For the text-containing cell, return its midpoint in (x, y) coordinate format. 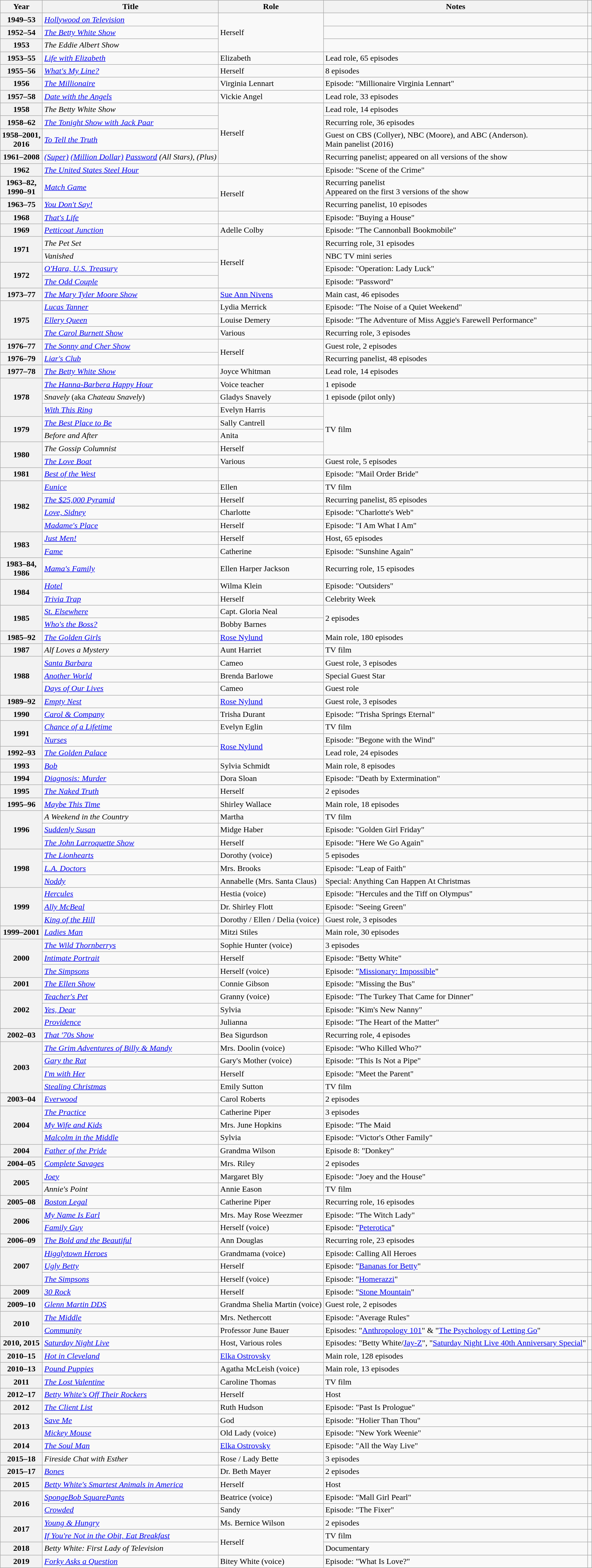
Guest role, 5 episodes (456, 461)
Young & Hungry (130, 1523)
Voice teacher (271, 384)
Old Lady (voice) (271, 1433)
1993 (22, 765)
1979 (22, 429)
Episode: "The Witch Lady" (456, 1215)
Episode: "The Noise of a Quiet Weekend" (456, 307)
Gladys Snavely (271, 397)
Episode: "Homerazzi" (456, 1279)
Save Me (130, 1420)
Hotel (130, 586)
1996 (22, 830)
1 episode (pilot only) (456, 397)
You Don't Say! (130, 205)
2009 (22, 1292)
2014 (22, 1446)
1976–79 (22, 358)
1973–77 (22, 294)
2012 (22, 1407)
The Golden Palace (130, 753)
Ugly Betty (130, 1266)
2001 (22, 984)
The Carol Burnett Show (130, 333)
2015–18 (22, 1459)
Bobby Barnes (271, 625)
Another World (130, 676)
1969 (22, 230)
St. Elsewhere (130, 612)
Episode: "The Adventure of Miss Aggie's Farewell Performance" (456, 320)
2011 (22, 1382)
Nurses (130, 740)
Episode: "Past Is Prologue" (456, 1407)
Connie Gibson (271, 984)
Episode: "Mall Girl Pearl" (456, 1497)
Episodes: "Betty White/Jay-Z", "Saturday Night Live 40th Anniversary Special" (456, 1343)
Year (22, 7)
Aunt Harriet (271, 650)
Match Game (130, 187)
Episode: "Missing the Bus" (456, 984)
Episode: "Joey and the House" (456, 1176)
Noddy (130, 881)
Episode: "Victor's Other Family" (456, 1138)
Fireside Chat with Esther (130, 1459)
Mrs. Riley (271, 1163)
The Pet Set (130, 243)
Gary the Rat (130, 1061)
Recurring role, 36 episodes (456, 122)
Episode: "I Am What I Am" (456, 525)
My Name Is Earl (130, 1215)
2015–17 (22, 1472)
Documentary (456, 1548)
Recurring panelist, 48 episodes (456, 358)
1983–84, 1986 (22, 569)
Who's the Boss? (130, 625)
Lucas Tanner (130, 307)
1971 (22, 250)
1991 (22, 733)
The Best Place to Be (130, 423)
Father of the Pride (130, 1151)
A Weekend in the Country (130, 817)
Teacher's Pet (130, 996)
Sue Ann Nivens (271, 294)
1 episode (456, 384)
Higglytown Heroes (130, 1253)
Julianna (271, 1022)
2010–13 (22, 1369)
Petticoat Junction (130, 230)
1985 (22, 618)
NBC TV mini series (456, 256)
The $25,000 Pyramid (130, 500)
Providence (130, 1022)
That's Life (130, 217)
The Odd Couple (130, 282)
Crowded (130, 1510)
Rose / Lady Bette (271, 1459)
1995–96 (22, 804)
Days of Our Lives (130, 689)
Hercules (130, 894)
Midge Haber (271, 830)
Mrs. Brooks (271, 868)
Recurring panelist Appeared on the first 3 versions of the show (456, 187)
Title (130, 7)
Mrs. Nethercott (271, 1317)
Vanished (130, 256)
Vickie Angel (271, 96)
Recurring role, 31 episodes (456, 243)
The Love Boat (130, 461)
Betty White's Smartest Animals in America (130, 1484)
Capt. Gloria Neal (271, 612)
Eunice (130, 487)
Caroline Thomas (271, 1382)
2007 (22, 1266)
The Soul Man (130, 1446)
2015 (22, 1484)
2017 (22, 1529)
Stealing Christmas (130, 1086)
Anita (271, 436)
1958–2001,2016 (22, 140)
Recurring role, 16 episodes (456, 1202)
God (271, 1420)
Episode: "The Heart of the Matter" (456, 1022)
Guest role (456, 689)
Professor June Bauer (271, 1330)
Fame (130, 551)
Brenda Barlowe (271, 676)
1989–92 (22, 701)
Trivia Trap (130, 599)
Episode: "Bananas for Betty" (456, 1266)
Episode: "Betty White" (456, 958)
1999–2001 (22, 932)
Glenn Martin DDS (130, 1305)
1980 (22, 455)
1983 (22, 545)
1992–93 (22, 753)
2003 (22, 1067)
Carol Roberts (271, 1099)
Virginia Lennart (271, 84)
Everwood (130, 1099)
Episode: "All the Way Live" (456, 1446)
2016 (22, 1504)
Bea Sigurdson (271, 1035)
Episode: "Operation: Lady Luck" (456, 269)
The Practice (130, 1112)
1958 (22, 109)
Malcolm in the Middle (130, 1138)
Episode: "Death by Extermination" (456, 778)
1975 (22, 320)
2005–08 (22, 1202)
Sophie Hunter (voice) (271, 945)
Episode: "Who Killed Who?" (456, 1048)
Martha (271, 817)
Episode: "Trisha Springs Eternal" (456, 714)
Main role, 180 episodes (456, 637)
Mitzi Stiles (271, 932)
Empty Nest (130, 701)
The Lost Valentine (130, 1382)
Santa Barbara (130, 663)
The Golden Girls (130, 637)
Bones (130, 1472)
Before and After (130, 436)
1981 (22, 474)
Episode: "This Is Not a Pipe" (456, 1061)
Mrs. May Rose Weezmer (271, 1215)
Annabelle (Mrs. Santa Claus) (271, 881)
1995 (22, 791)
Elizabeth (271, 58)
The Millionaire (130, 84)
I'm with Her (130, 1074)
1984 (22, 592)
Recurring role, 3 episodes (456, 333)
Ellery Queen (130, 320)
Gary's Mother (voice) (271, 1061)
L.A. Doctors (130, 868)
Life with Elizabeth (130, 58)
Annie Eason (271, 1189)
1956 (22, 84)
Main cast, 46 episodes (456, 294)
Evelyn Harris (271, 410)
2010–15 (22, 1356)
Suddenly Susan (130, 830)
That '70s Show (130, 1035)
1987 (22, 650)
Host, Various roles (271, 1343)
The Bold and the Beautiful (130, 1241)
The United States Steel Hour (130, 170)
Annie's Point (130, 1189)
Charlotte (271, 513)
Alf Loves a Mystery (130, 650)
2013 (22, 1426)
Lead role, 65 episodes (456, 58)
Episode: "The Turkey That Came for Dinner" (456, 996)
What's My Line? (130, 71)
1988 (22, 676)
Ladies Man (130, 932)
King of the Hill (130, 920)
The Naked Truth (130, 791)
The Tonight Show with Jack Paar (130, 122)
Lydia Merrick (271, 307)
Recurring panelist, 85 episodes (456, 500)
2002–03 (22, 1035)
Date with the Angels (130, 96)
Episode: "Seeing Green" (456, 907)
Best of the West (130, 474)
Main role, 8 episodes (456, 765)
1978 (22, 397)
Guest on CBS (Collyer), NBC (Moore), and ABC (Anderson). Main panelist (2016) (456, 140)
Just Men! (130, 538)
Lead role, 24 episodes (456, 753)
1994 (22, 778)
2002 (22, 1009)
Episode: "The Maid (456, 1125)
Host, 65 episodes (456, 538)
Dorothy (voice) (271, 855)
Dr. Shirley Flott (271, 907)
The Middle (130, 1317)
1985–92 (22, 637)
Boston Legal (130, 1202)
1949–53 (22, 20)
Special Guest Star (456, 676)
The Ellen Show (130, 984)
Hollywood on Television (130, 20)
The Eddie Albert Show (130, 45)
Episode: "Leap of Faith" (456, 868)
2010 (22, 1324)
The John Larroquette Show (130, 843)
Episode: "Charlotte's Web" (456, 513)
Intimate Portrait (130, 958)
Ellen (271, 487)
Snavely (aka Chateau Snavely) (130, 397)
The Client List (130, 1407)
Mickey Mouse (130, 1433)
Bitey White (voice) (271, 1561)
2018 (22, 1548)
1953–55 (22, 58)
Beatrice (voice) (271, 1497)
1953 (22, 45)
Episode: "The Cannonball Bookmobile" (456, 230)
The Hanna-Barbera Happy Hour (130, 384)
Madame's Place (130, 525)
The Gossip Columnist (130, 448)
Special: Anything Can Happen At Christmas (456, 881)
2006–09 (22, 1241)
Ellen Harper Jackson (271, 569)
Main role, 18 episodes (456, 804)
Dr. Beth Mayer (271, 1472)
Episode: "Buying a House" (456, 217)
Recurring panelist, 10 episodes (456, 205)
Love, Sidney (130, 513)
Sylvia Schmidt (271, 765)
The Grim Adventures of Billy & Mandy (130, 1048)
1968 (22, 217)
Community (130, 1330)
Ruth Hudson (271, 1407)
Grandma Shelia Martin (voice) (271, 1305)
Joey (130, 1176)
Margaret Bly (271, 1176)
Recurring role, 23 episodes (456, 1241)
Episode: "Sunshine Again" (456, 551)
With This Ring (130, 410)
Episode: "The Fixer" (456, 1510)
Episode: "Outsiders" (456, 586)
2019 (22, 1561)
Granny (voice) (271, 996)
Wilma Klein (271, 586)
Episode: "Scene of the Crime" (456, 170)
Main role, 30 episodes (456, 932)
The Mary Tyler Moore Show (130, 294)
Mrs. Doolin (voice) (271, 1048)
Episode: "Here We Go Again" (456, 843)
SpongeBob SquarePants (130, 1497)
1976–77 (22, 346)
2003–04 (22, 1099)
2012–17 (22, 1394)
Maybe This Time (130, 804)
Episode: "Hercules and the Tiff on Olympus" (456, 894)
To Tell the Truth (130, 140)
Episode: Calling All Heroes (456, 1253)
Chance of a Lifetime (130, 727)
Role (271, 7)
2004–05 (22, 1163)
2005 (22, 1183)
Complete Savages (130, 1163)
Episode: "Stone Mountain" (456, 1292)
My Wife and Kids (130, 1125)
Episode: "Mail Order Bride" (456, 474)
1990 (22, 714)
Joyce Whitman (271, 371)
(Super) (Million Dollar) Password (All Stars), (Plus) (130, 157)
1958–62 (22, 122)
1963–75 (22, 205)
Main role, 13 episodes (456, 1369)
Family Guy (130, 1228)
1982 (22, 506)
5 episodes (456, 855)
Saturday Night Live (130, 1343)
Agatha McLeish (voice) (271, 1369)
Episode 8: "Donkey" (456, 1151)
Mama's Family (130, 569)
Liar's Club (130, 358)
The Lionhearts (130, 855)
1961–2008 (22, 157)
Evelyn Eglin (271, 727)
Ally McBeal (130, 907)
2009–10 (22, 1305)
1962 (22, 170)
1957–58 (22, 96)
Mrs. June Hopkins (271, 1125)
Celebrity Week (456, 599)
Recurring role, 4 episodes (456, 1035)
The Wild Thornberrys (130, 945)
8 episodes (456, 71)
O'Hara, U.S. Treasury (130, 269)
Episode: "Meet the Parent" (456, 1074)
Main role, 128 episodes (456, 1356)
Episode: "Average Rules" (456, 1317)
Betty White: First Lady of Television (130, 1548)
Dora Sloan (271, 778)
2000 (22, 958)
If You're Not in the Obit, Eat Breakfast (130, 1536)
Ms. Bernice Wilson (271, 1523)
Episode: "Peterotica" (456, 1228)
Yes, Dear (130, 1009)
Dorothy / Ellen / Delia (voice) (271, 920)
1963–82,1990–91 (22, 187)
Sally Cantrell (271, 423)
Ann Douglas (271, 1241)
Grandma Wilson (271, 1151)
2010, 2015 (22, 1343)
1998 (22, 868)
Episode: "Password" (456, 282)
Shirley Wallace (271, 804)
Carol & Company (130, 714)
1977–78 (22, 371)
30 Rock (130, 1292)
Episode: "What Is Love?" (456, 1561)
1952–54 (22, 32)
Recurring role, 15 episodes (456, 569)
2006 (22, 1221)
Bob (130, 765)
Adelle Colby (271, 230)
Forky Asks a Question (130, 1561)
1955–56 (22, 71)
Diagnosis: Murder (130, 778)
Lead role, 33 episodes (456, 96)
Notes (456, 7)
Episode: "Holier Than Thou" (456, 1420)
Sandy (271, 1510)
Episode: "Begone with the Wind" (456, 740)
The Sonny and Cher Show (130, 346)
Episode: "Golden Girl Friday" (456, 830)
Episode: "Millionaire Virginia Lennart" (456, 84)
Recurring panelist; appeared on all versions of the show (456, 157)
Hot in Cleveland (130, 1356)
1999 (22, 907)
Episodes: "Anthropology 101" & "The Psychology of Letting Go" (456, 1330)
Episode: "Missionary: Impossible" (456, 971)
Louise Demery (271, 320)
Betty White's Off Their Rockers (130, 1394)
Emily Sutton (271, 1086)
Pound Puppies (130, 1369)
Episode: "Kim's New Nanny" (456, 1009)
1972 (22, 275)
Catherine (271, 551)
Hestia (voice) (271, 894)
Grandmama (voice) (271, 1253)
Trisha Durant (271, 714)
Episode: "New York Weenie" (456, 1433)
